Scan for the cell matching the given text and deliver its [x, y] coordinate at center. 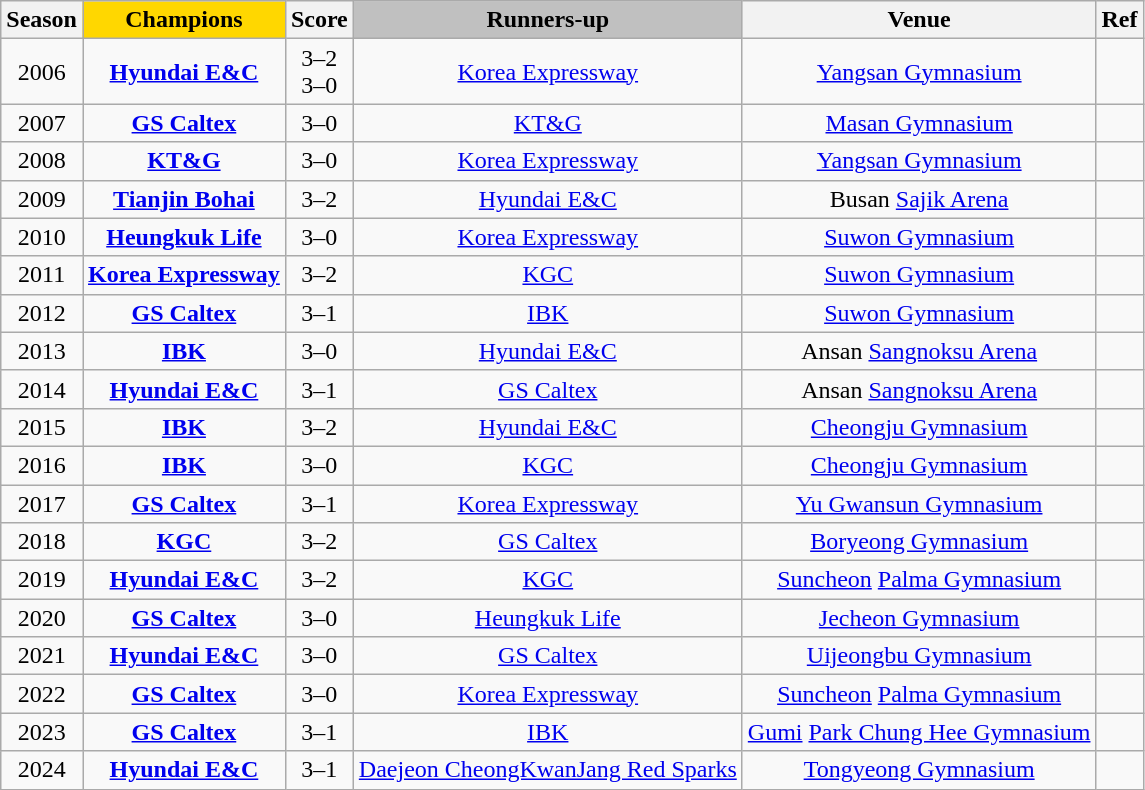
2020 [42, 618]
2015 [42, 427]
Busan Sajik Arena [919, 199]
2023 [42, 732]
Tianjin Bohai [184, 199]
Season [42, 20]
Runners-up [548, 20]
Jecheon Gymnasium [919, 618]
2024 [42, 770]
2014 [42, 389]
2017 [42, 503]
2016 [42, 465]
2019 [42, 580]
2018 [42, 542]
Yu Gwansun Gymnasium [919, 503]
Gumi Park Chung Hee Gymnasium [919, 732]
Uijeongbu Gymnasium [919, 656]
2010 [42, 237]
2013 [42, 351]
3–23–0 [319, 72]
2011 [42, 275]
Daejeon CheongKwanJang Red Sparks [548, 770]
2021 [42, 656]
Masan Gymnasium [919, 123]
Champions [184, 20]
Score [319, 20]
2007 [42, 123]
2009 [42, 199]
2012 [42, 313]
2006 [42, 72]
Tongyeong Gymnasium [919, 770]
Boryeong Gymnasium [919, 542]
2008 [42, 161]
Ref [1120, 20]
Venue [919, 20]
2022 [42, 694]
